From the cell containing the given text, extract its center point as [X, Y] coordinate. 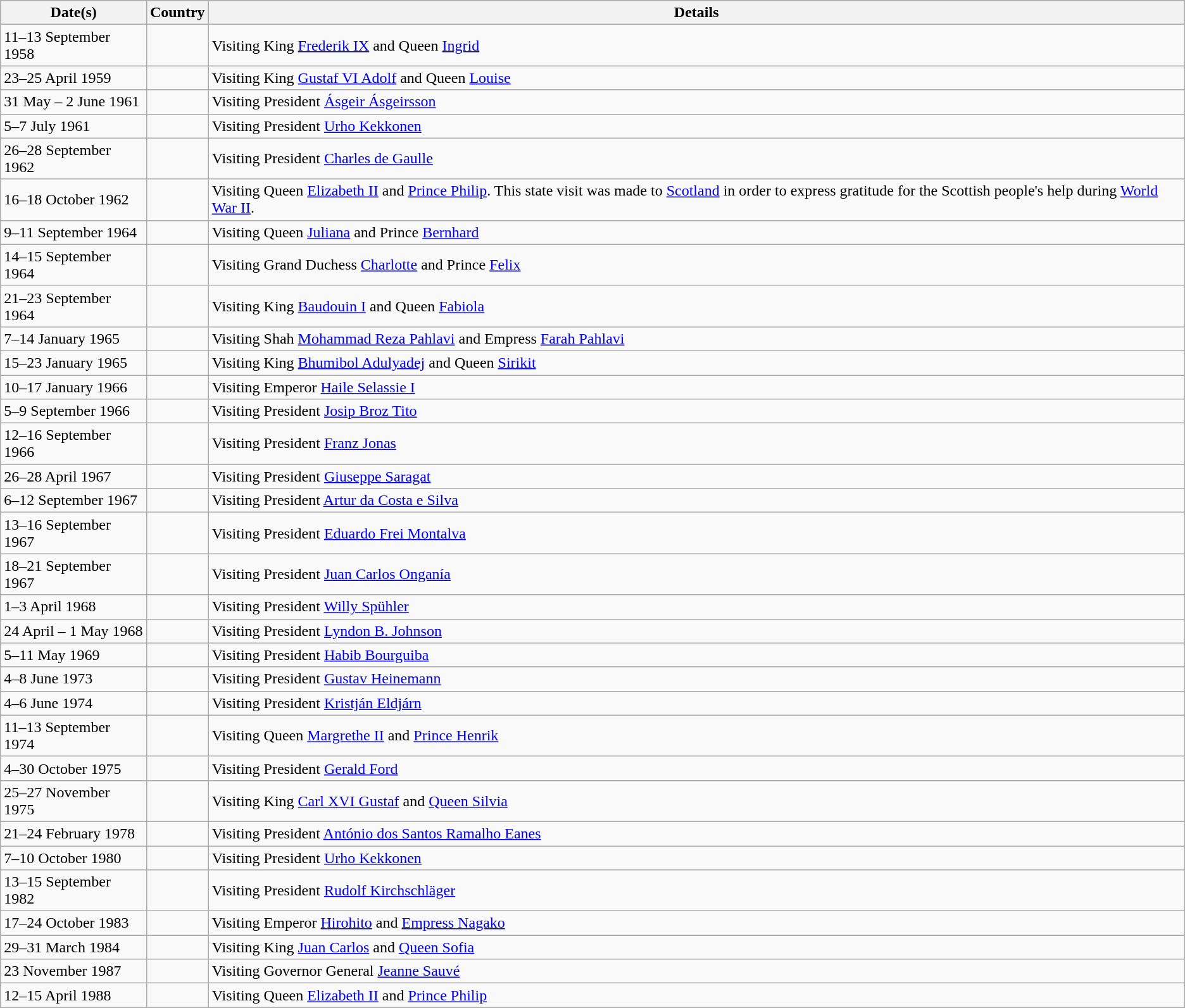
Visiting Queen Elizabeth II and Prince Philip [696, 995]
24 April – 1 May 1968 [73, 631]
21–23 September 1964 [73, 306]
25–27 November 1975 [73, 801]
Visiting Queen Margrethe II and Prince Henrik [696, 735]
4–30 October 1975 [73, 768]
Visiting President Willy Spühler [696, 607]
Visiting President Eduardo Frei Montalva [696, 533]
Visiting President Charles de Gaulle [696, 158]
Visiting King Bhumibol Adulyadej and Queen Sirikit [696, 363]
13–16 September 1967 [73, 533]
21–24 February 1978 [73, 833]
26–28 September 1962 [73, 158]
Visiting President Artur da Costa e Silva [696, 501]
Visiting President Kristján Eldjárn [696, 703]
Visiting President António dos Santos Ramalho Eanes [696, 833]
Visiting King Juan Carlos and Queen Sofia [696, 947]
Visiting Queen Juliana and Prince Bernhard [696, 232]
1–3 April 1968 [73, 607]
Details [696, 13]
Visiting President Gustav Heinemann [696, 679]
Visiting Shah Mohammad Reza Pahlavi and Empress Farah Pahlavi [696, 339]
23 November 1987 [73, 971]
Visiting President Franz Jonas [696, 444]
4–8 June 1973 [73, 679]
17–24 October 1983 [73, 923]
Country [177, 13]
5–7 July 1961 [73, 126]
Visiting Governor General Jeanne Sauvé [696, 971]
13–15 September 1982 [73, 891]
12–15 April 1988 [73, 995]
15–23 January 1965 [73, 363]
Visiting President Juan Carlos Onganía [696, 575]
10–17 January 1966 [73, 387]
Visiting King Gustaf VI Adolf and Queen Louise [696, 78]
11–13 September 1974 [73, 735]
Visiting President Lyndon B. Johnson [696, 631]
4–6 June 1974 [73, 703]
7–10 October 1980 [73, 857]
12–16 September 1966 [73, 444]
Visiting President Gerald Ford [696, 768]
26–28 April 1967 [73, 476]
Visiting President Rudolf Kirchschläger [696, 891]
6–12 September 1967 [73, 501]
Visiting King Baudouin I and Queen Fabiola [696, 306]
Visiting Emperor Haile Selassie I [696, 387]
Date(s) [73, 13]
16–18 October 1962 [73, 200]
14–15 September 1964 [73, 264]
23–25 April 1959 [73, 78]
18–21 September 1967 [73, 575]
Visiting Emperor Hirohito and Empress Nagako [696, 923]
7–14 January 1965 [73, 339]
31 May – 2 June 1961 [73, 102]
Visiting King Frederik IX and Queen Ingrid [696, 46]
Visiting King Carl XVI Gustaf and Queen Silvia [696, 801]
9–11 September 1964 [73, 232]
11–13 September 1958 [73, 46]
29–31 March 1984 [73, 947]
Visiting Grand Duchess Charlotte and Prince Felix [696, 264]
5–9 September 1966 [73, 411]
Visiting President Habib Bourguiba [696, 655]
Visiting President Ásgeir Ásgeirsson [696, 102]
Visiting President Giuseppe Saragat [696, 476]
5–11 May 1969 [73, 655]
Visiting President Josip Broz Tito [696, 411]
